Capture the cell that displays the provided text and extract its (X, Y) central coordinate. 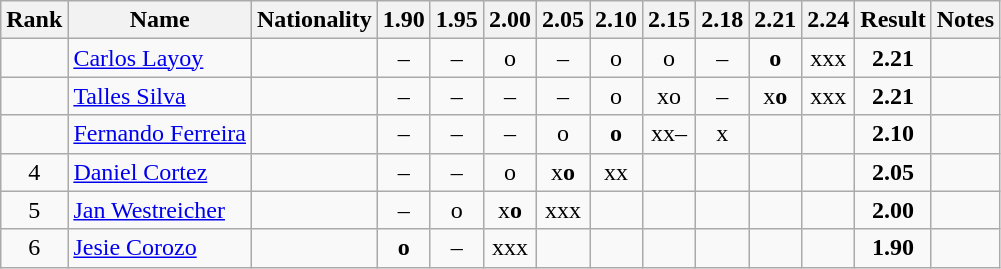
Name (160, 20)
Nationality (315, 20)
Jan Westreicher (160, 210)
2.18 (722, 20)
xx (616, 172)
Jesie Corozo (160, 248)
Notes (965, 20)
Fernando Ferreira (160, 134)
2.15 (670, 20)
5 (34, 210)
Rank (34, 20)
xx– (670, 134)
x (722, 134)
Carlos Layoy (160, 58)
6 (34, 248)
Result (893, 20)
1.95 (456, 20)
2.24 (828, 20)
4 (34, 172)
Talles Silva (160, 96)
Daniel Cortez (160, 172)
